Return the (x, y) coordinate for the center point of the cell that contains the specified text.  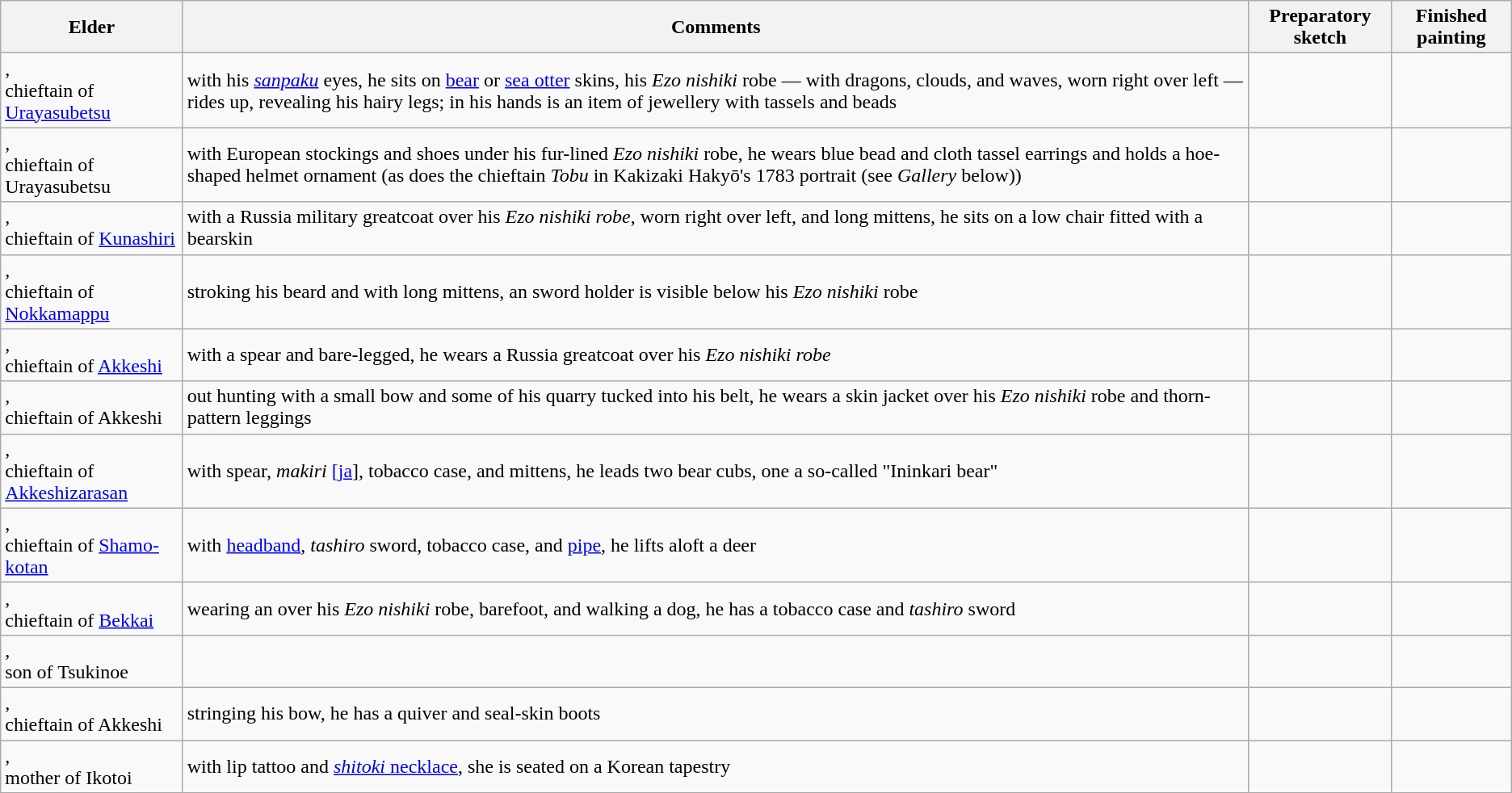
Elder (92, 27)
with a Russia military greatcoat over his Ezo nishiki robe, worn right over left, and long mittens, he sits on a low chair fitted with a bearskin (716, 228)
Preparatory sketch (1320, 27)
,chieftain of Akkeshizarasan (92, 471)
,chieftain of Bekkai (92, 609)
with headband, tashiro sword, tobacco case, and pipe, he lifts aloft a deer (716, 545)
,mother of Ikotoi (92, 766)
stringing his bow, he has a quiver and seal-skin boots (716, 714)
,chieftain of Shamo-kotan (92, 545)
stroking his beard and with long mittens, an sword holder is visible below his Ezo nishiki robe (716, 292)
with lip tattoo and shitoki necklace, she is seated on a Korean tapestry (716, 766)
wearing an over his Ezo nishiki robe, barefoot, and walking a dog, he has a tobacco case and tashiro sword (716, 609)
,chieftain of Kunashiri (92, 228)
with a spear and bare-legged, he wears a Russia greatcoat over his Ezo nishiki robe (716, 355)
,chieftain of Nokkamappu (92, 292)
out hunting with a small bow and some of his quarry tucked into his belt, he wears a skin jacket over his Ezo nishiki robe and thorn-pattern leggings (716, 407)
,son of Tsukinoe (92, 661)
Comments (716, 27)
with spear, makiri [ja], tobacco case, and mittens, he leads two bear cubs, one a so-called "Ininkari bear" (716, 471)
Finished painting (1451, 27)
